Locate the cell with the specified text and output its [X, Y] center coordinate. 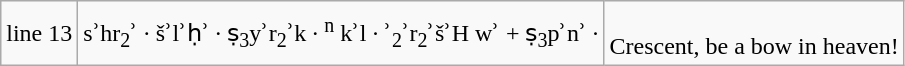
Crescent, be a bow in heaven! [754, 34]
line 13 [40, 34]
sʾhr2ʾ · šʾlʾḥʾ · ṣ3yʾr2ʾk · n kʾl · ʾ2ʾr2ʾšʾH wʾ + ṣ3pʾnʾ · [341, 34]
